Output the [x, y] coordinate of the center of the cell containing the given text.  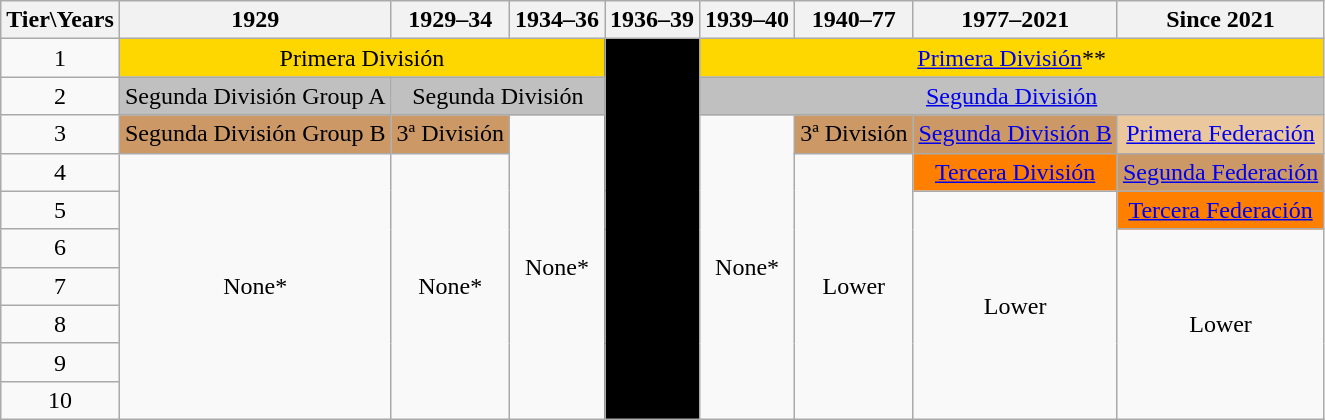
8 [60, 324]
10 [60, 400]
1934–36 [556, 20]
2 [60, 96]
4 [60, 172]
Segunda División Group A [255, 96]
3 [60, 134]
1939–40 [748, 20]
1977–2021 [1015, 20]
9 [60, 362]
Primera Federación [1220, 134]
Tercera Federación [1220, 210]
Tier\Years [60, 20]
Primera División** [1012, 58]
5 [60, 210]
6 [60, 248]
Segunda Federación [1220, 172]
Since 2021 [1220, 20]
1929 [255, 20]
Primera División [362, 58]
7 [60, 286]
Tercera División [1015, 172]
1 [60, 58]
Segunda División B [1015, 134]
1940–77 [854, 20]
1936–39 [652, 20]
Segunda División Group B [255, 134]
1929–34 [450, 20]
